Return (x, y) of the center of cell containing provided text 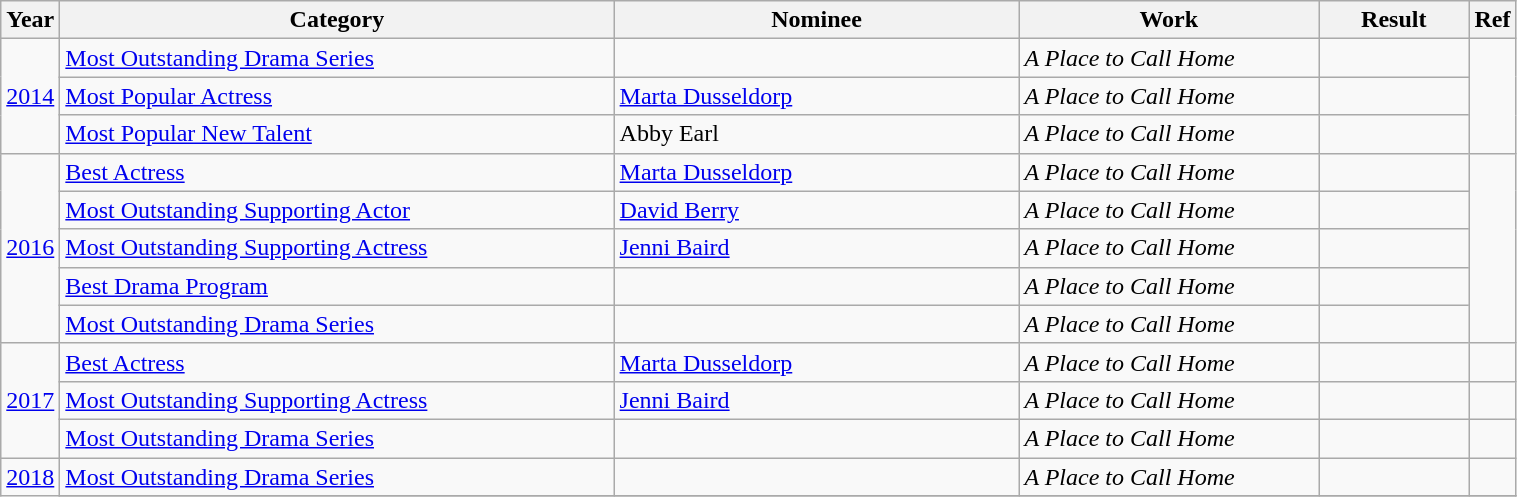
Result (1394, 20)
2018 (30, 477)
Ref (1492, 20)
Most Popular Actress (337, 96)
Most Popular New Talent (337, 134)
Most Outstanding Supporting Actor (337, 210)
2016 (30, 248)
Nominee (816, 20)
Category (337, 20)
Work (1169, 20)
Best Drama Program (337, 286)
2014 (30, 96)
Abby Earl (816, 134)
Year (30, 20)
David Berry (816, 210)
2017 (30, 400)
